Output the [X, Y] coordinate of the center of the cell containing the given text.  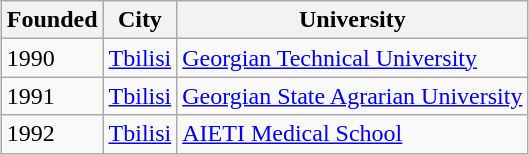
Founded [52, 20]
University [352, 20]
1991 [52, 96]
Georgian Technical University [352, 58]
AIETI Medical School [352, 134]
1990 [52, 58]
City [140, 20]
Georgian State Agrarian University [352, 96]
1992 [52, 134]
